Identify which cell holds the provided text, then report its (X, Y) central coordinate. 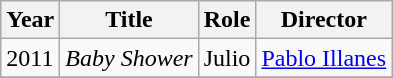
Title (129, 20)
2011 (30, 58)
Julio (227, 58)
Baby Shower (129, 58)
Pablo Illanes (324, 58)
Year (30, 20)
Role (227, 20)
Director (324, 20)
